Return the [x, y] coordinate for the center point of the cell that contains the specified text.  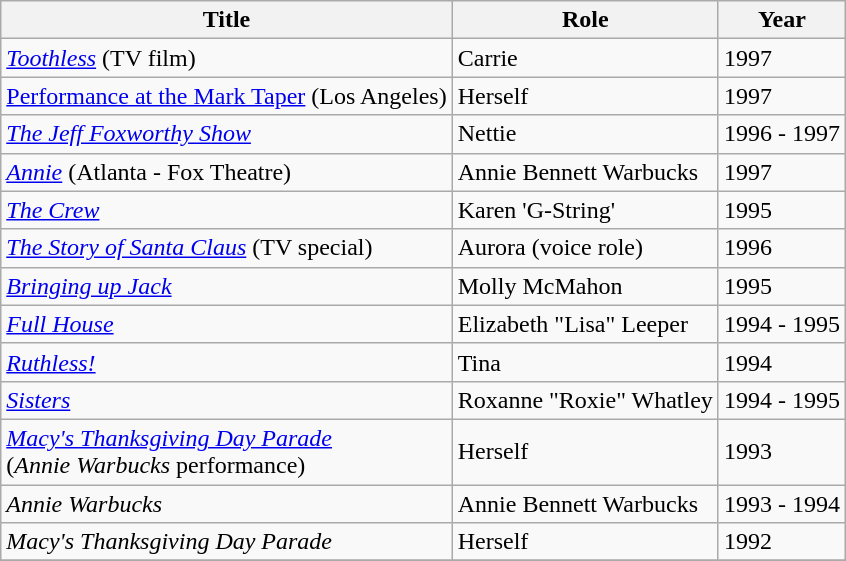
1993 [782, 452]
Bringing up Jack [226, 286]
Tina [585, 362]
Role [585, 20]
Macy's Thanksgiving Day Parade(Annie Warbucks performance) [226, 452]
Karen 'G-String' [585, 210]
1996 [782, 248]
Molly McMahon [585, 286]
Aurora (voice role) [585, 248]
1994 [782, 362]
Elizabeth "Lisa" Leeper [585, 324]
Macy's Thanksgiving Day Parade [226, 542]
Annie (Atlanta - Fox Theatre) [226, 172]
Year [782, 20]
The Story of Santa Claus (TV special) [226, 248]
Full House [226, 324]
1996 - 1997 [782, 134]
Nettie [585, 134]
Annie Warbucks [226, 503]
Roxanne "Roxie" Whatley [585, 400]
Sisters [226, 400]
1992 [782, 542]
Performance at the Mark Taper (Los Angeles) [226, 96]
The Crew [226, 210]
Title [226, 20]
The Jeff Foxworthy Show [226, 134]
1993 - 1994 [782, 503]
Carrie [585, 58]
Ruthless! [226, 362]
Toothless (TV film) [226, 58]
